Output the (x, y) coordinate of the center of the cell containing the given text.  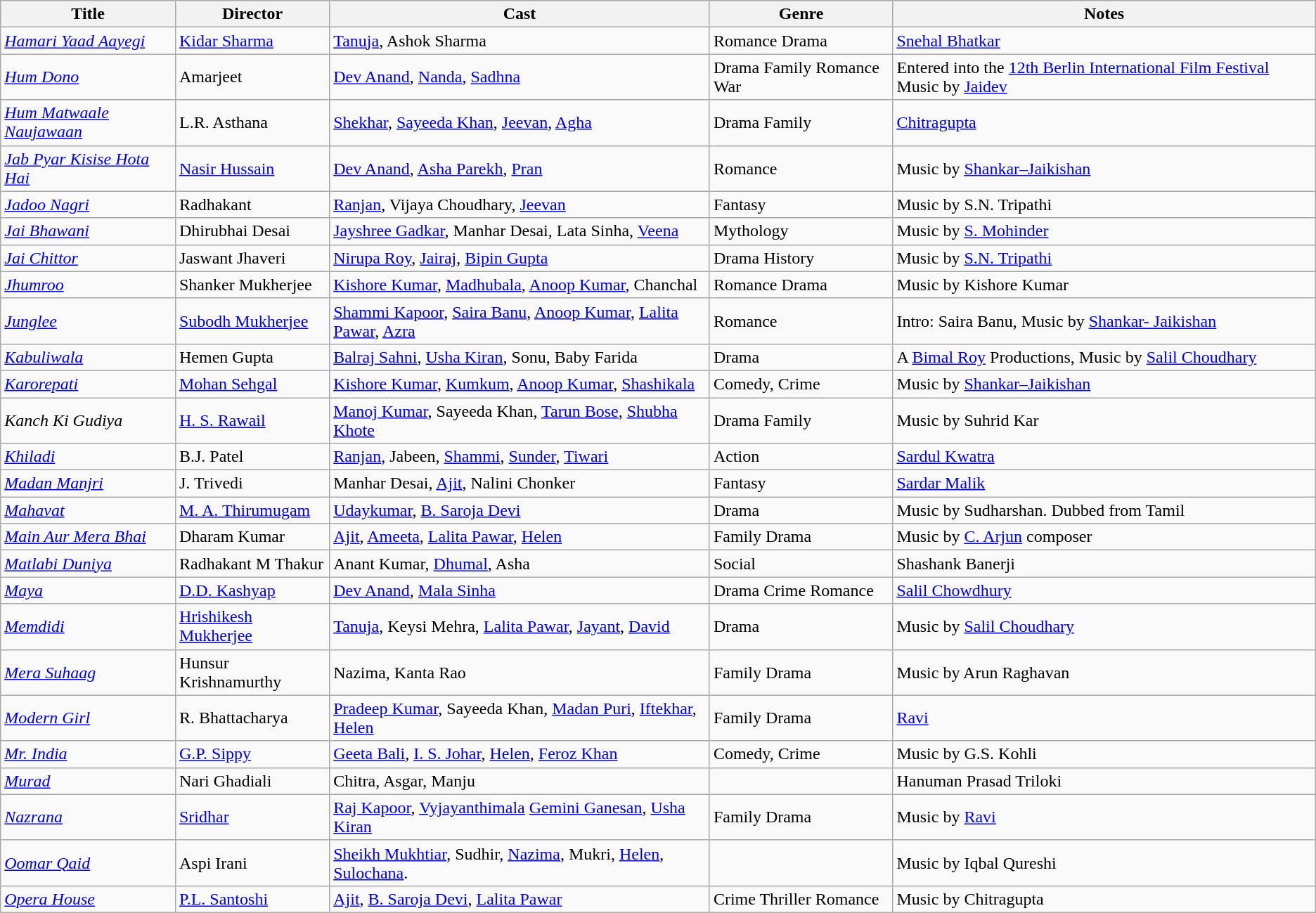
Maya (89, 590)
Manhar Desai, Ajit, Nalini Chonker (520, 484)
Music by Arun Raghavan (1104, 672)
Hemen Gupta (252, 357)
Hanuman Prasad Triloki (1104, 781)
Dhirubhai Desai (252, 231)
Hrishikesh Mukherjee (252, 627)
Amarjeet (252, 77)
Kishore Kumar, Kumkum, Anoop Kumar, Shashikala (520, 384)
Ravi (1104, 718)
Drama History (801, 258)
Karorepati (89, 384)
Mahavat (89, 510)
Mythology (801, 231)
Tanuja, Keysi Mehra, Lalita Pawar, Jayant, David (520, 627)
Genre (801, 14)
Nari Ghadiali (252, 781)
Sardar Malik (1104, 484)
Jai Bhawani (89, 231)
Memdidi (89, 627)
Geeta Bali, I. S. Johar, Helen, Feroz Khan (520, 754)
Nazima, Kanta Rao (520, 672)
Junglee (89, 320)
Kanch Ki Gudiya (89, 420)
Chitragupta (1104, 122)
G.P. Sippy (252, 754)
Ajit, Ameeta, Lalita Pawar, Helen (520, 537)
Dev Anand, Mala Sinha (520, 590)
Dev Anand, Nanda, Sadhna (520, 77)
Subodh Mukherjee (252, 320)
Opera House (89, 899)
Murad (89, 781)
Nasir Hussain (252, 169)
Hum Dono (89, 77)
Music by Iqbal Qureshi (1104, 863)
Intro: Saira Banu, Music by Shankar- Jaikishan (1104, 320)
Music by Suhrid Kar (1104, 420)
Shanker Mukherjee (252, 285)
Anant Kumar, Dhumal, Asha (520, 564)
Music by C. Arjun composer (1104, 537)
Mera Suhaag (89, 672)
Nirupa Roy, Jairaj, Bipin Gupta (520, 258)
Udaykumar, B. Saroja Devi (520, 510)
Mohan Sehgal (252, 384)
Jab Pyar Kisise Hota Hai (89, 169)
Music by S. Mohinder (1104, 231)
P.L. Santoshi (252, 899)
Balraj Sahni, Usha Kiran, Sonu, Baby Farida (520, 357)
Mr. India (89, 754)
Radhakant M Thakur (252, 564)
Madan Manjri (89, 484)
Shekhar, Sayeeda Khan, Jeevan, Agha (520, 122)
L.R. Asthana (252, 122)
Action (801, 457)
Hunsur Krishnamurthy (252, 672)
Nazrana (89, 817)
Director (252, 14)
Hum Matwaale Naujawaan (89, 122)
Social (801, 564)
Snehal Bhatkar (1104, 41)
Ranjan, Vijaya Choudhary, Jeevan (520, 205)
Raj Kapoor, Vyjayanthimala Gemini Ganesan, Usha Kiran (520, 817)
Music by Salil Choudhary (1104, 627)
Jadoo Nagri (89, 205)
Music by Ravi (1104, 817)
Kishore Kumar, Madhubala, Anoop Kumar, Chanchal (520, 285)
Sridhar (252, 817)
Music by Chitragupta (1104, 899)
Shashank Banerji (1104, 564)
Drama Crime Romance (801, 590)
Crime Thriller Romance (801, 899)
Jaswant Jhaveri (252, 258)
Drama Family Romance War (801, 77)
B.J. Patel (252, 457)
Hamari Yaad Aayegi (89, 41)
Khiladi (89, 457)
Jhumroo (89, 285)
Pradeep Kumar, Sayeeda Khan, Madan Puri, Iftekhar, Helen (520, 718)
Music by G.S. Kohli (1104, 754)
Salil Chowdhury (1104, 590)
D.D. Kashyap (252, 590)
Manoj Kumar, Sayeeda Khan, Tarun Bose, Shubha Khote (520, 420)
Dharam Kumar (252, 537)
Title (89, 14)
J. Trivedi (252, 484)
Notes (1104, 14)
Jai Chittor (89, 258)
Cast (520, 14)
Dev Anand, Asha Parekh, Pran (520, 169)
Radhakant (252, 205)
Music by Kishore Kumar (1104, 285)
Matlabi Duniya (89, 564)
Ajit, B. Saroja Devi, Lalita Pawar (520, 899)
Kabuliwala (89, 357)
Kidar Sharma (252, 41)
R. Bhattacharya (252, 718)
A Bimal Roy Productions, Music by Salil Choudhary (1104, 357)
Ranjan, Jabeen, Shammi, Sunder, Tiwari (520, 457)
Sardul Kwatra (1104, 457)
M. A. Thirumugam (252, 510)
Modern Girl (89, 718)
Aspi Irani (252, 863)
Shammi Kapoor, Saira Banu, Anoop Kumar, Lalita Pawar, Azra (520, 320)
Entered into the 12th Berlin International Film Festival Music by Jaidev (1104, 77)
Main Aur Mera Bhai (89, 537)
H. S. Rawail (252, 420)
Chitra, Asgar, Manju (520, 781)
Tanuja, Ashok Sharma (520, 41)
Oomar Qaid (89, 863)
Jayshree Gadkar, Manhar Desai, Lata Sinha, Veena (520, 231)
Music by Sudharshan. Dubbed from Tamil (1104, 510)
Sheikh Mukhtiar, Sudhir, Nazima, Mukri, Helen, Sulochana. (520, 863)
